Output the [x, y] coordinate of the center of the cell containing the given text.  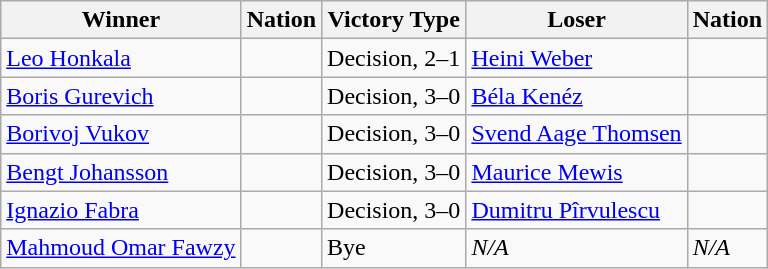
Svend Aage Thomsen [576, 134]
Winner [121, 20]
Bye [394, 248]
Mahmoud Omar Fawzy [121, 248]
Heini Weber [576, 58]
Bengt Johansson [121, 172]
Leo Honkala [121, 58]
Boris Gurevich [121, 96]
Victory Type [394, 20]
Maurice Mewis [576, 172]
Borivoj Vukov [121, 134]
Ignazio Fabra [121, 210]
Dumitru Pîrvulescu [576, 210]
Béla Kenéz [576, 96]
Loser [576, 20]
Decision, 2–1 [394, 58]
